Output the [x, y] coordinate of the center of the cell containing the given text.  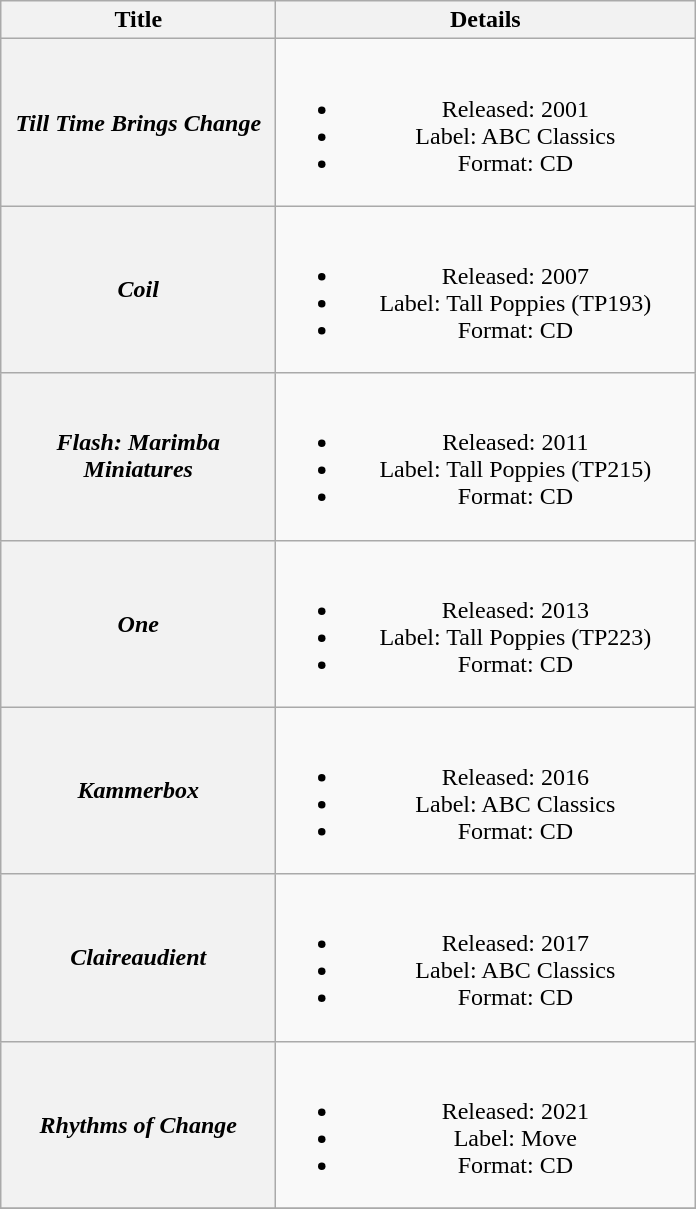
Released: 2021Label: MoveFormat: CD [486, 1124]
Title [138, 20]
Released: 2011Label: Tall Poppies (TP215)Format: CD [486, 456]
Released: 2017Label: ABC ClassicsFormat: CD [486, 958]
Rhythms of Change [138, 1124]
Released: 2001Label: ABC ClassicsFormat: CD [486, 122]
Till Time Brings Change [138, 122]
Details [486, 20]
Kammerbox [138, 790]
Released: 2007Label: Tall Poppies (TP193)Format: CD [486, 290]
Claireaudient [138, 958]
Released: 2016Label: ABC ClassicsFormat: CD [486, 790]
One [138, 624]
Flash: Marimba Miniatures [138, 456]
Released: 2013Label: Tall Poppies (TP223)Format: CD [486, 624]
Coil [138, 290]
